From the cell containing the given text, extract its center point as [X, Y] coordinate. 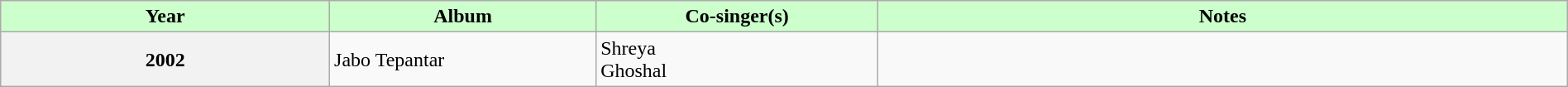
Jabo Tepantar [463, 60]
Notes [1223, 17]
ShreyaGhoshal [738, 60]
Year [165, 17]
2002 [165, 60]
Co-singer(s) [738, 17]
Album [463, 17]
